From the cell containing the given text, extract its center point as (x, y) coordinate. 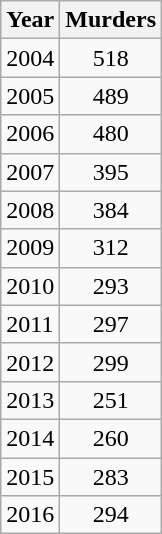
Year (30, 20)
251 (111, 400)
489 (111, 96)
384 (111, 210)
2014 (30, 438)
294 (111, 515)
2004 (30, 58)
2005 (30, 96)
299 (111, 362)
Murders (111, 20)
260 (111, 438)
480 (111, 134)
2013 (30, 400)
297 (111, 324)
395 (111, 172)
2012 (30, 362)
2006 (30, 134)
2008 (30, 210)
293 (111, 286)
518 (111, 58)
2010 (30, 286)
2015 (30, 477)
283 (111, 477)
2007 (30, 172)
2011 (30, 324)
2009 (30, 248)
312 (111, 248)
2016 (30, 515)
